Return [X, Y] of the center of cell containing provided text 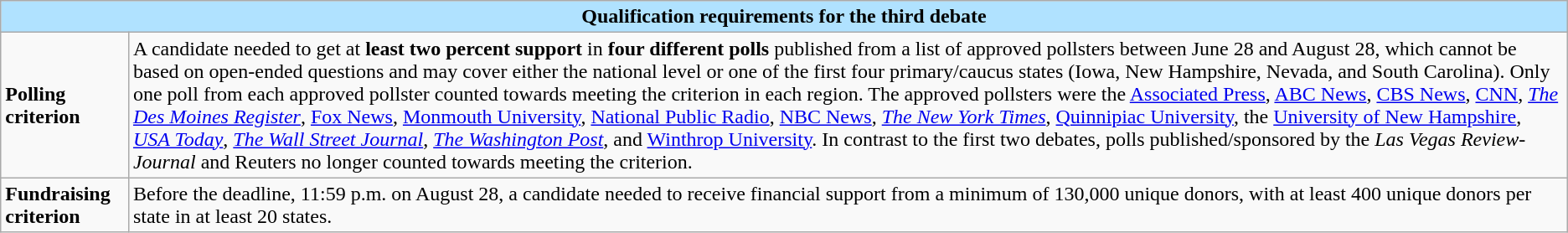
Fundraising criterion [65, 205]
Qualification requirements for the third debate [784, 17]
Polling criterion [65, 106]
